Extract the [X, Y] coordinate from the center of the cell holding the provided text.  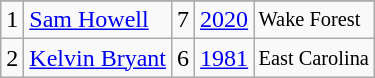
East Carolina [314, 58]
Kelvin Bryant [98, 58]
Wake Forest [314, 20]
2 [12, 58]
6 [184, 58]
2020 [224, 20]
Sam Howell [98, 20]
1981 [224, 58]
7 [184, 20]
1 [12, 20]
